Pinpoint the cell where the given text exists, returning its (X, Y) midpoint coordinate. 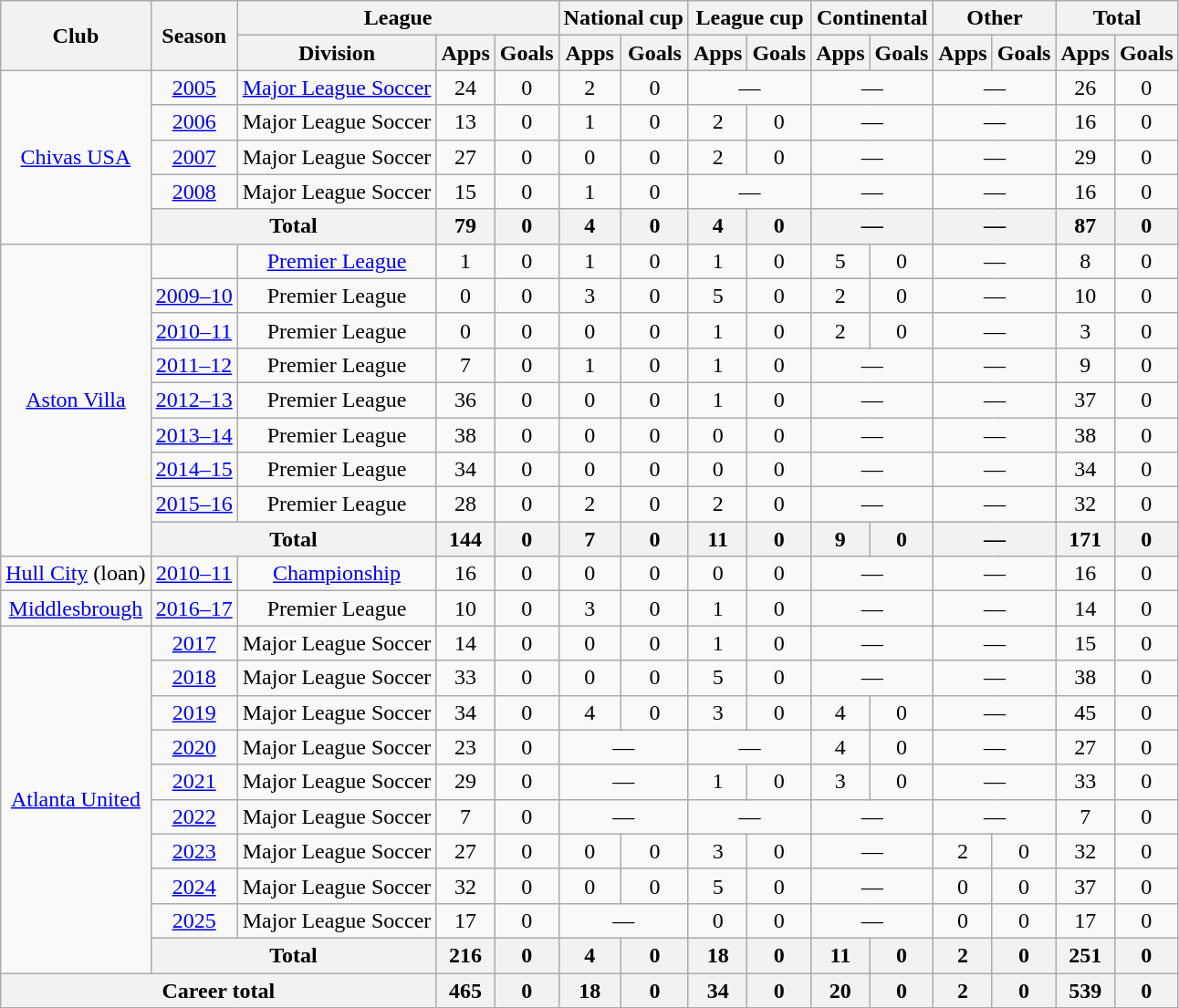
Hull City (loan) (76, 574)
36 (465, 400)
2023 (193, 851)
8 (1085, 261)
2012–13 (193, 400)
171 (1085, 539)
2025 (193, 920)
2022 (193, 816)
20 (840, 990)
2017 (193, 643)
Career total (219, 990)
2009–10 (193, 296)
2006 (193, 122)
2024 (193, 886)
Aston Villa (76, 400)
Championship (337, 574)
National cup (623, 18)
2018 (193, 678)
2007 (193, 157)
2015–16 (193, 504)
2014–15 (193, 470)
465 (465, 990)
Middlesbrough (76, 608)
Club (76, 36)
26 (1085, 88)
216 (465, 955)
Chivas USA (76, 157)
79 (465, 226)
45 (1085, 712)
2011–12 (193, 365)
23 (465, 747)
251 (1085, 955)
2005 (193, 88)
Atlanta United (76, 799)
Season (193, 36)
2020 (193, 747)
League (398, 18)
2008 (193, 192)
2019 (193, 712)
28 (465, 504)
2021 (193, 782)
539 (1085, 990)
13 (465, 122)
Continental (872, 18)
144 (465, 539)
87 (1085, 226)
League cup (749, 18)
2016–17 (193, 608)
Other (995, 18)
24 (465, 88)
2013–14 (193, 435)
Division (337, 53)
